Pinpoint the cell where the given text exists, returning its (X, Y) midpoint coordinate. 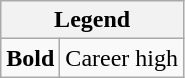
Legend (92, 20)
Career high (122, 58)
Bold (30, 58)
